Output the (x, y) coordinate of the center of the cell containing the given text.  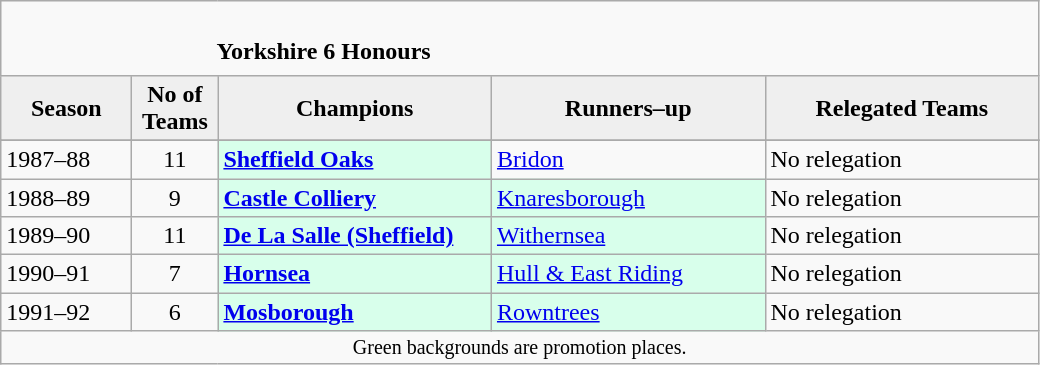
Bridon (628, 159)
Season (66, 108)
1989–90 (66, 236)
7 (175, 274)
De La Salle (Sheffield) (355, 236)
Castle Colliery (355, 197)
9 (175, 197)
Champions (355, 108)
Knaresborough (628, 197)
Runners–up (628, 108)
Green backgrounds are promotion places. (520, 348)
Withernsea (628, 236)
Hull & East Riding (628, 274)
Rowntrees (628, 312)
Relegated Teams (902, 108)
Sheffield Oaks (355, 159)
1991–92 (66, 312)
Hornsea (355, 274)
Mosborough (355, 312)
1990–91 (66, 274)
1988–89 (66, 197)
No of Teams (175, 108)
6 (175, 312)
1987–88 (66, 159)
